Capture the cell that displays the provided text and extract its (x, y) central coordinate. 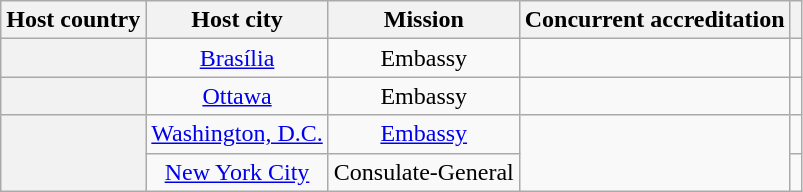
Washington, D.C. (237, 134)
Mission (424, 20)
Host country (74, 20)
Ottawa (237, 96)
Consulate-General (424, 172)
New York City (237, 172)
Brasília (237, 58)
Concurrent accreditation (654, 20)
Host city (237, 20)
